Output the (X, Y) coordinate of the center of the cell containing the given text.  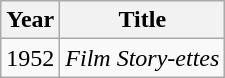
1952 (30, 58)
Film Story-ettes (142, 58)
Title (142, 20)
Year (30, 20)
